Capture the cell that displays the provided text and extract its [x, y] central coordinate. 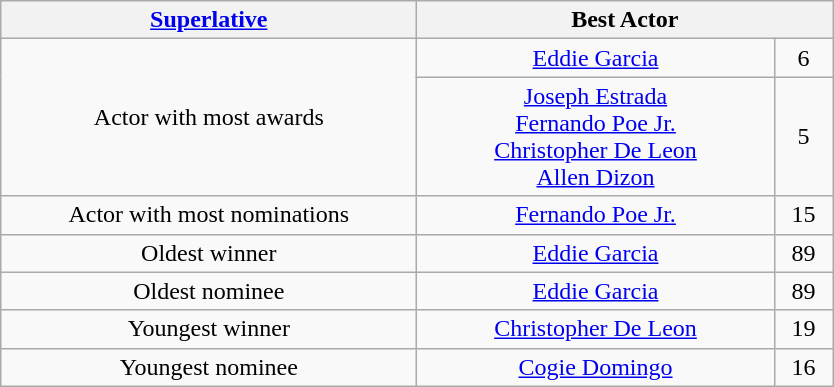
19 [804, 329]
Actor with most nominations [209, 215]
Best Actor [625, 20]
5 [804, 136]
Fernando Poe Jr. [596, 215]
Oldest nominee [209, 291]
Youngest winner [209, 329]
6 [804, 58]
15 [804, 215]
Superlative [209, 20]
Youngest nominee [209, 367]
16 [804, 367]
Actor with most awards [209, 118]
Oldest winner [209, 253]
Cogie Domingo [596, 367]
Christopher De Leon [596, 329]
Joseph EstradaFernando Poe Jr.Christopher De LeonAllen Dizon [596, 136]
